Locate the cell with the specified text and output its (x, y) center coordinate. 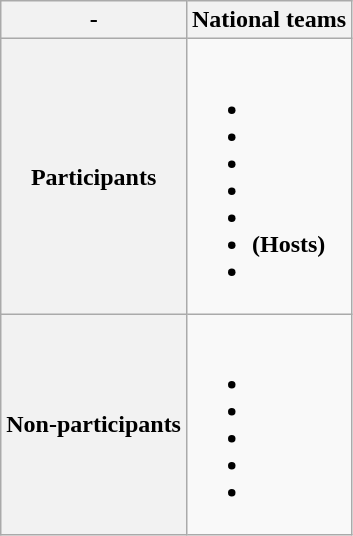
National teams (268, 20)
- (94, 20)
Participants (94, 176)
(Hosts) (268, 176)
Non-participants (94, 424)
